Identify which cell holds the provided text, then report its (x, y) central coordinate. 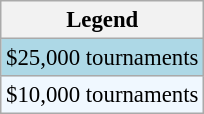
$10,000 tournaments (102, 95)
$25,000 tournaments (102, 58)
Legend (102, 20)
